Determine the (x, y) coordinate at the center of the cell enclosing the given text.  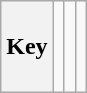
Key (27, 47)
